Return [x, y] of the center of cell containing provided text 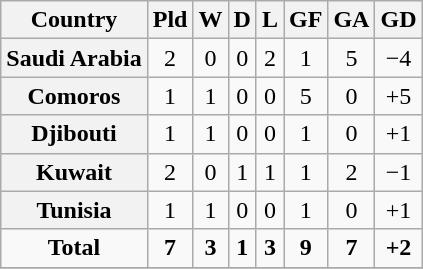
−1 [398, 172]
GD [398, 20]
Total [74, 248]
GA [352, 20]
Country [74, 20]
9 [306, 248]
D [242, 20]
Pld [170, 20]
Djibouti [74, 134]
+2 [398, 248]
W [210, 20]
L [270, 20]
Kuwait [74, 172]
−4 [398, 58]
Comoros [74, 96]
Saudi Arabia [74, 58]
Tunisia [74, 210]
GF [306, 20]
+5 [398, 96]
